Capture the cell that displays the provided text and extract its [X, Y] central coordinate. 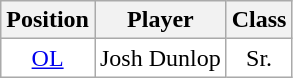
OL [48, 58]
Player [160, 20]
Sr. [259, 58]
Position [48, 20]
Josh Dunlop [160, 58]
Class [259, 20]
